Locate the cell with the specified text and output its (X, Y) center coordinate. 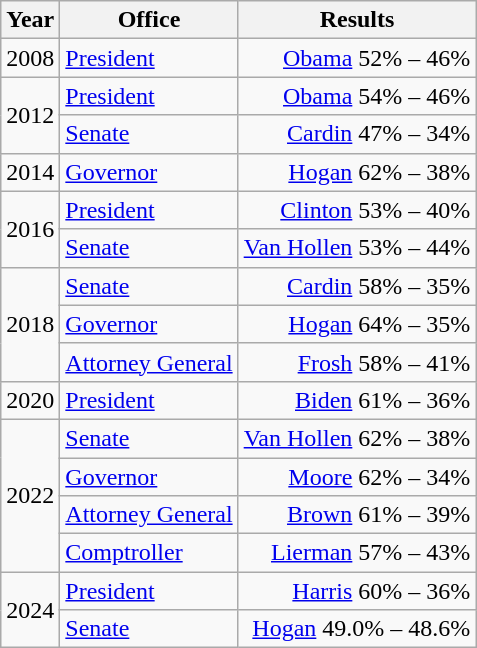
2022 (30, 495)
Results (357, 20)
Hogan 64% – 35% (357, 324)
Comptroller (149, 553)
Van Hollen 62% – 38% (357, 438)
Frosh 58% – 41% (357, 362)
2008 (30, 58)
Clinton 53% – 40% (357, 210)
2012 (30, 115)
Harris 60% – 36% (357, 591)
Biden 61% – 36% (357, 400)
Brown 61% – 39% (357, 515)
Van Hollen 53% – 44% (357, 248)
Obama 52% – 46% (357, 58)
2014 (30, 172)
Lierman 57% – 43% (357, 553)
Hogan 62% – 38% (357, 172)
Cardin 47% – 34% (357, 134)
2020 (30, 400)
Year (30, 20)
2018 (30, 324)
Moore 62% – 34% (357, 477)
2016 (30, 229)
Obama 54% – 46% (357, 96)
Cardin 58% – 35% (357, 286)
Office (149, 20)
Hogan 49.0% – 48.6% (357, 629)
2024 (30, 610)
